Locate the cell with the specified text and output its [X, Y] center coordinate. 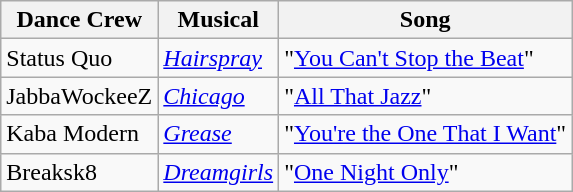
Musical [218, 20]
"One Night Only" [426, 172]
Status Quo [80, 58]
Chicago [218, 96]
Hairspray [218, 58]
Dance Crew [80, 20]
JabbaWockeeZ [80, 96]
Kaba Modern [80, 134]
Breaksk8 [80, 172]
"All That Jazz" [426, 96]
Grease [218, 134]
"You Can't Stop the Beat" [426, 58]
Dreamgirls [218, 172]
"You're the One That I Want" [426, 134]
Song [426, 20]
